Locate the cell with the specified text and output its (X, Y) center coordinate. 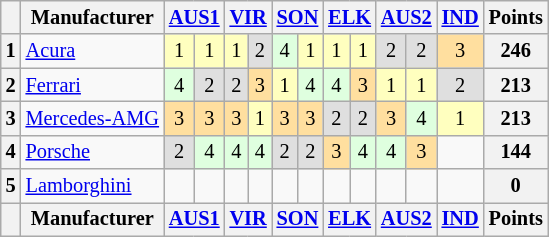
246 (516, 51)
Lamborghini (92, 186)
144 (516, 152)
Porsche (92, 152)
5 (11, 186)
Acura (92, 51)
Ferrari (92, 85)
0 (516, 186)
Mercedes-AMG (92, 118)
